From the cell containing the given text, extract its center point as (X, Y) coordinate. 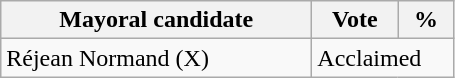
Acclaimed (383, 58)
Vote (355, 20)
Mayoral candidate (156, 20)
% (426, 20)
Réjean Normand (X) (156, 58)
